Return the (x, y) coordinate for the center point of the cell that contains the specified text.  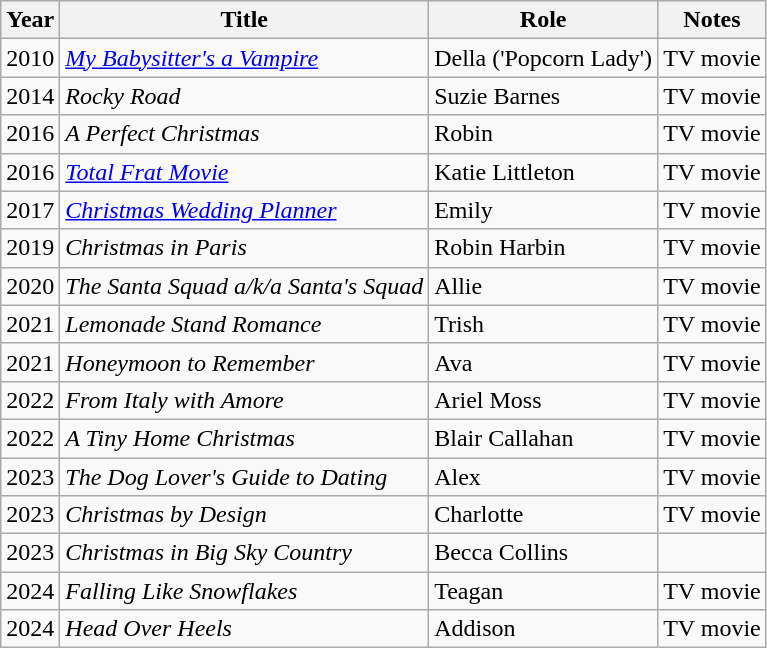
Alex (544, 477)
Notes (712, 20)
Honeymoon to Remember (244, 362)
Head Over Heels (244, 629)
Charlotte (544, 515)
A Tiny Home Christmas (244, 438)
Ava (544, 362)
Becca Collins (544, 553)
Title (244, 20)
Christmas by Design (244, 515)
Christmas Wedding Planner (244, 210)
Rocky Road (244, 96)
Suzie Barnes (544, 96)
Lemonade Stand Romance (244, 324)
Role (544, 20)
Teagan (544, 591)
My Babysitter's a Vampire (244, 58)
Christmas in Big Sky Country (244, 553)
Robin (544, 134)
A Perfect Christmas (244, 134)
2010 (30, 58)
Christmas in Paris (244, 248)
From Italy with Amore (244, 400)
The Dog Lover's Guide to Dating (244, 477)
Total Frat Movie (244, 172)
Addison (544, 629)
2020 (30, 286)
Blair Callahan (544, 438)
Katie Littleton (544, 172)
2014 (30, 96)
2019 (30, 248)
2017 (30, 210)
Robin Harbin (544, 248)
Falling Like Snowflakes (244, 591)
Allie (544, 286)
Emily (544, 210)
The Santa Squad a/k/a Santa's Squad (244, 286)
Year (30, 20)
Della ('Popcorn Lady') (544, 58)
Trish (544, 324)
Ariel Moss (544, 400)
